Locate the cell with the specified text and output its (x, y) center coordinate. 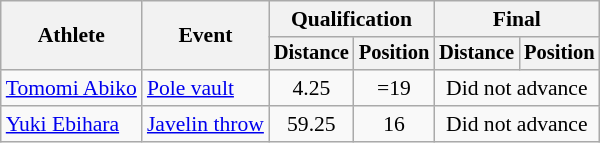
Final (516, 19)
Tomomi Abiko (72, 88)
Javelin throw (206, 124)
Yuki Ebihara (72, 124)
Event (206, 36)
=19 (394, 88)
59.25 (312, 124)
Qualification (352, 19)
16 (394, 124)
4.25 (312, 88)
Pole vault (206, 88)
Athlete (72, 36)
